Capture the cell that displays the provided text and extract its (x, y) central coordinate. 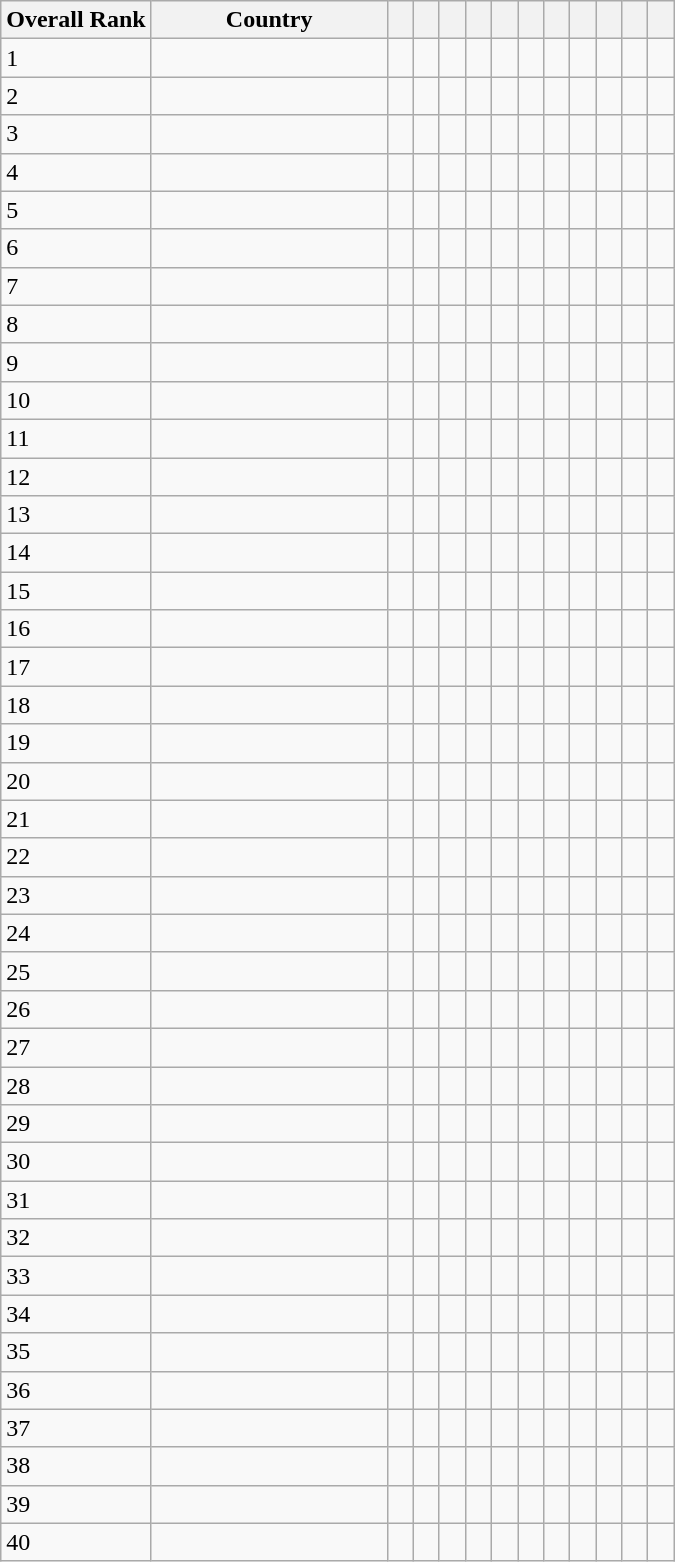
36 (76, 1390)
35 (76, 1352)
30 (76, 1162)
17 (76, 667)
37 (76, 1428)
19 (76, 743)
11 (76, 438)
28 (76, 1085)
4 (76, 172)
33 (76, 1276)
22 (76, 857)
8 (76, 324)
Overall Rank (76, 20)
3 (76, 134)
5 (76, 210)
34 (76, 1314)
Country (269, 20)
1 (76, 58)
40 (76, 1542)
16 (76, 629)
25 (76, 971)
32 (76, 1238)
29 (76, 1124)
2 (76, 96)
24 (76, 933)
38 (76, 1466)
9 (76, 362)
7 (76, 286)
12 (76, 477)
21 (76, 819)
31 (76, 1200)
23 (76, 895)
39 (76, 1504)
14 (76, 553)
27 (76, 1047)
6 (76, 248)
26 (76, 1009)
10 (76, 400)
18 (76, 705)
15 (76, 591)
13 (76, 515)
20 (76, 781)
